From the cell containing the given text, extract its center point as (x, y) coordinate. 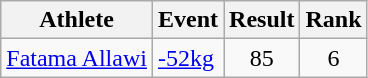
85 (262, 58)
Rank (334, 20)
Athlete (77, 20)
Event (188, 20)
-52kg (188, 58)
6 (334, 58)
Result (262, 20)
Fatama Allawi (77, 58)
